Pinpoint the cell where the given text exists, returning its (x, y) midpoint coordinate. 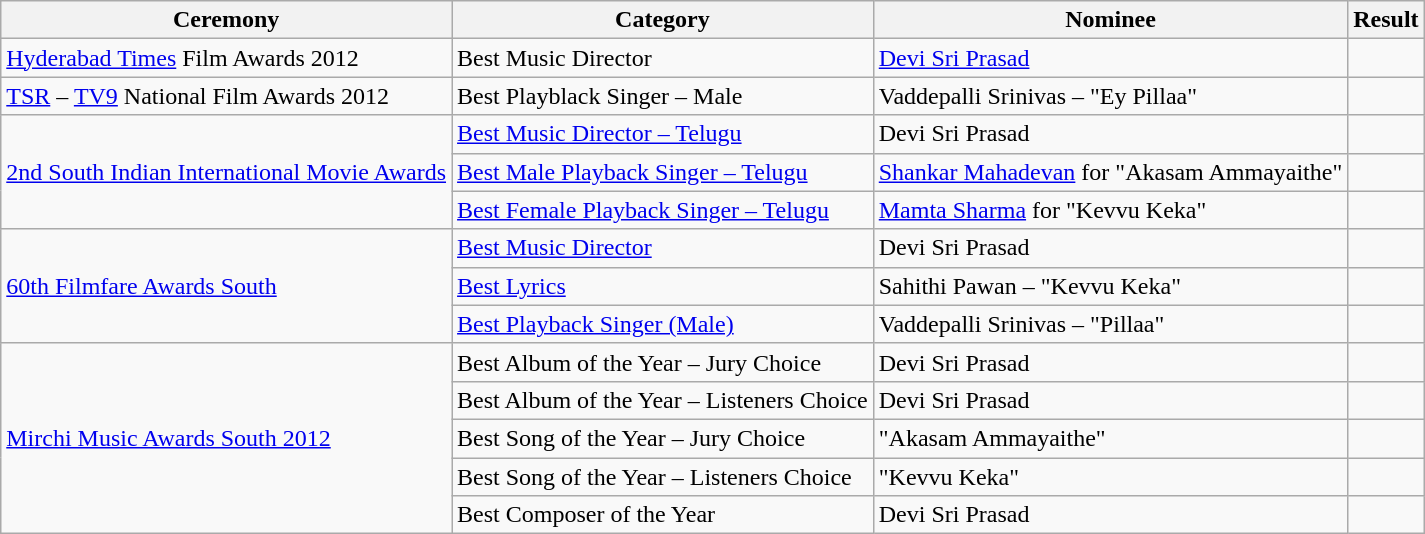
Best Male Playback Singer – Telugu (663, 172)
Best Female Playback Singer – Telugu (663, 210)
Best Song of the Year – Jury Choice (663, 438)
Best Music Director – Telugu (663, 134)
Shankar Mahadevan for "Akasam Ammayaithe" (1110, 172)
Mamta Sharma for "Kevvu Keka" (1110, 210)
Nominee (1110, 20)
Mirchi Music Awards South 2012 (226, 438)
"Kevvu Keka" (1110, 477)
Best Album of the Year – Listeners Choice (663, 400)
Best Playblack Singer – Male (663, 96)
Hyderabad Times Film Awards 2012 (226, 58)
Best Composer of the Year (663, 515)
Best Album of the Year – Jury Choice (663, 362)
"Akasam Ammayaithe" (1110, 438)
Best Playback Singer (Male) (663, 324)
60th Filmfare Awards South (226, 286)
Category (663, 20)
Sahithi Pawan – "Kevvu Keka" (1110, 286)
TSR – TV9 National Film Awards 2012 (226, 96)
Ceremony (226, 20)
Result (1386, 20)
Vaddepalli Srinivas – "Pillaa" (1110, 324)
2nd South Indian International Movie Awards (226, 172)
Vaddepalli Srinivas – "Ey Pillaa" (1110, 96)
Best Song of the Year – Listeners Choice (663, 477)
Best Lyrics (663, 286)
